Pinpoint the cell where the given text exists, returning its [x, y] midpoint coordinate. 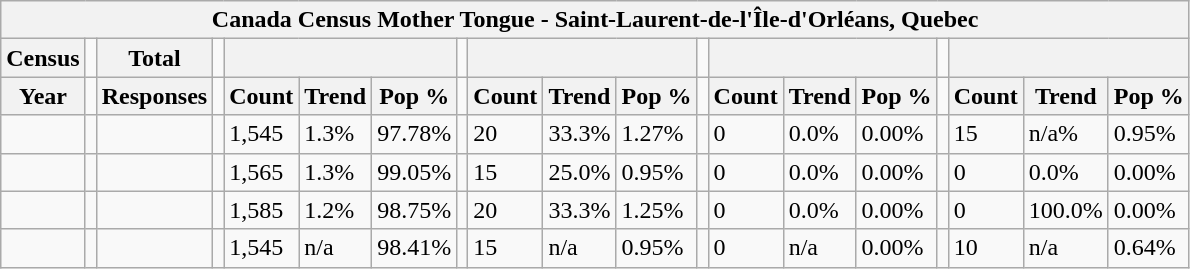
1.25% [656, 210]
Canada Census Mother Tongue - Saint-Laurent-de-l'Île-d'Orléans, Quebec [596, 20]
Year [43, 96]
1,565 [262, 172]
100.0% [1066, 210]
Census [43, 58]
1.2% [336, 210]
n/a% [1066, 134]
Responses [154, 96]
Total [154, 58]
99.05% [414, 172]
0.64% [1148, 248]
25.0% [580, 172]
97.78% [414, 134]
10 [986, 248]
1,585 [262, 210]
98.41% [414, 248]
1.27% [656, 134]
98.75% [414, 210]
